Find where the given text appears and provide that cell's center as [x, y] coordinate. 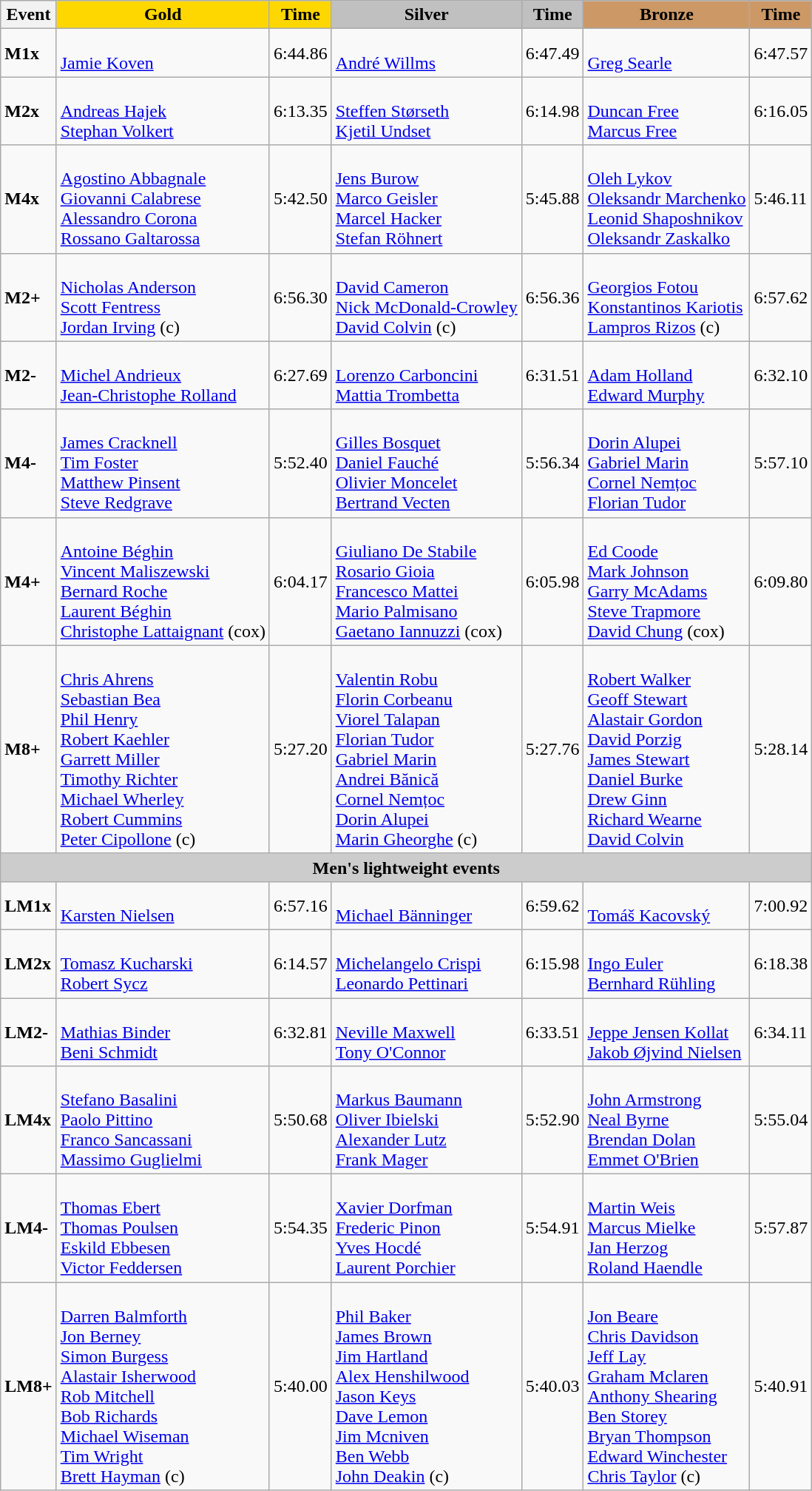
Agostino AbbagnaleGiovanni CalabreseAlessandro CoronaRossano Galtarossa [163, 199]
6:32.10 [781, 375]
Nicholas AndersonScott FentressJordan Irving (c) [163, 297]
M1x [28, 53]
5:45.88 [552, 199]
5:56.34 [552, 463]
6:33.51 [552, 1031]
André Willms [426, 53]
Xavier DorfmanFrederic PinonYves HocdéLaurent Porchier [426, 1228]
LM4x [28, 1120]
6:34.11 [781, 1031]
7:00.92 [781, 906]
6:09.80 [781, 582]
Antoine Béghin Vincent Maliszewski Bernard Roche Laurent Béghin Christophe Lattaignant (cox) [163, 582]
Chris AhrensSebastian BeaPhil HenryRobert KaehlerGarrett MillerTimothy RichterMichael WherleyRobert CumminsPeter Cipollone (c) [163, 749]
Dorin AlupeiGabriel MarinCornel NemțocFlorian Tudor [667, 463]
6:47.49 [552, 53]
Phil BakerJames BrownJim HartlandAlex HenshilwoodJason KeysDave LemonJim McnivenBen WebbJohn Deakin (c) [426, 1387]
Giuliano De Stabile Rosario Gioia Francesco Mattei Mario Palmisano Gaetano Iannuzzi (cox) [426, 582]
6:15.98 [552, 963]
M4x [28, 199]
James CracknellTim FosterMatthew PinsentSteve Redgrave [163, 463]
Markus BaumannOliver IbielskiAlexander LutzFrank Mager [426, 1120]
6:14.57 [300, 963]
M2- [28, 375]
6:44.86 [300, 53]
5:40.03 [552, 1387]
6:32.81 [300, 1031]
LM2x [28, 963]
Duncan FreeMarcus Free [667, 111]
M2x [28, 111]
Andreas HajekStephan Volkert [163, 111]
Event [28, 15]
6:05.98 [552, 582]
Ingo EulerBernhard Rühling [667, 963]
Oleh LykovOleksandr MarchenkoLeonid ShaposhnikovOleksandr Zaskalko [667, 199]
Darren BalmforthJon BerneySimon BurgessAlastair IsherwoodRob MitchellBob RichardsMichael WisemanTim WrightBrett Hayman (c) [163, 1387]
Lorenzo CarbonciniMattia Trombetta [426, 375]
5:42.50 [300, 199]
Gilles BosquetDaniel FauchéOlivier MonceletBertrand Vecten [426, 463]
Martin WeisMarcus MielkeJan HerzogRoland Haendle [667, 1228]
LM4- [28, 1228]
Stefano BasaliniPaolo PittinoFranco SancassaniMassimo Guglielmi [163, 1120]
Jon BeareChris DavidsonJeff LayGraham MclarenAnthony ShearingBen StoreyBryan ThompsonEdward WinchesterChris Taylor (c) [667, 1387]
Tomasz KucharskiRobert Sycz [163, 963]
5:50.68 [300, 1120]
David CameronNick McDonald-CrowleyDavid Colvin (c) [426, 297]
6:04.17 [300, 582]
6:27.69 [300, 375]
Robert WalkerGeoff StewartAlastair GordonDavid PorzigJames StewartDaniel BurkeDrew GinnRichard WearneDavid Colvin [667, 749]
5:54.35 [300, 1228]
John ArmstrongNeal ByrneBrendan DolanEmmet O'Brien [667, 1120]
5:55.04 [781, 1120]
Jens BurowMarco GeislerMarcel HackerStefan Röhnert [426, 199]
Gold [163, 15]
Michelangelo CrispiLeonardo Pettinari [426, 963]
Michel AndrieuxJean-Christophe Rolland [163, 375]
6:13.35 [300, 111]
5:28.14 [781, 749]
Tomáš Kacovský [667, 906]
5:54.91 [552, 1228]
5:57.10 [781, 463]
Silver [426, 15]
Valentin RobuFlorin CorbeanuViorel TalapanFlorian TudorGabriel MarinAndrei BănicăCornel NemțocDorin AlupeiMarin Gheorghe (c) [426, 749]
Bronze [667, 15]
6:16.05 [781, 111]
Men's lightweight events [407, 867]
5:40.91 [781, 1387]
5:27.76 [552, 749]
Steffen StørsethKjetil Undset [426, 111]
LM1x [28, 906]
Adam HollandEdward Murphy [667, 375]
6:31.51 [552, 375]
M4+ [28, 582]
5:57.87 [781, 1228]
M2+ [28, 297]
6:59.62 [552, 906]
M4- [28, 463]
6:56.36 [552, 297]
6:14.98 [552, 111]
5:27.20 [300, 749]
6:57.16 [300, 906]
M8+ [28, 749]
Ed Coode Mark Johnson Garry McAdams Steve Trapmore David Chung (cox) [667, 582]
Karsten Nielsen [163, 906]
Georgios FotouKonstantinos KariotisLampros Rizos (c) [667, 297]
5:52.40 [300, 463]
Michael Bänninger [426, 906]
LM8+ [28, 1387]
Jeppe Jensen KollatJakob Øjvind Nielsen [667, 1031]
5:40.00 [300, 1387]
LM2- [28, 1031]
5:46.11 [781, 199]
Jamie Koven [163, 53]
6:56.30 [300, 297]
6:47.57 [781, 53]
Mathias BinderBeni Schmidt [163, 1031]
Greg Searle [667, 53]
Thomas EbertThomas PoulsenEskild EbbesenVictor Feddersen [163, 1228]
6:18.38 [781, 963]
5:52.90 [552, 1120]
6:57.62 [781, 297]
Neville MaxwellTony O'Connor [426, 1031]
